Return (X, Y) of the center of cell containing provided text 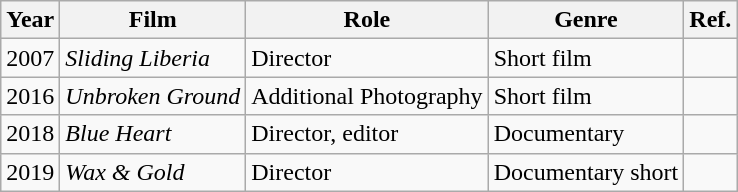
Additional Photography (367, 96)
2016 (30, 96)
Blue Heart (153, 134)
Genre (586, 20)
Unbroken Ground (153, 96)
2018 (30, 134)
Documentary short (586, 172)
Sliding Liberia (153, 58)
Film (153, 20)
Year (30, 20)
Director, editor (367, 134)
2019 (30, 172)
Documentary (586, 134)
Role (367, 20)
Ref. (710, 20)
2007 (30, 58)
Wax & Gold (153, 172)
